Detect which cell encompasses the target text, then output its (x, y) center coordinate. 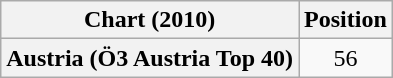
Position (346, 20)
Austria (Ö3 Austria Top 40) (150, 58)
56 (346, 58)
Chart (2010) (150, 20)
